Locate the cell with the specified text and output its [X, Y] center coordinate. 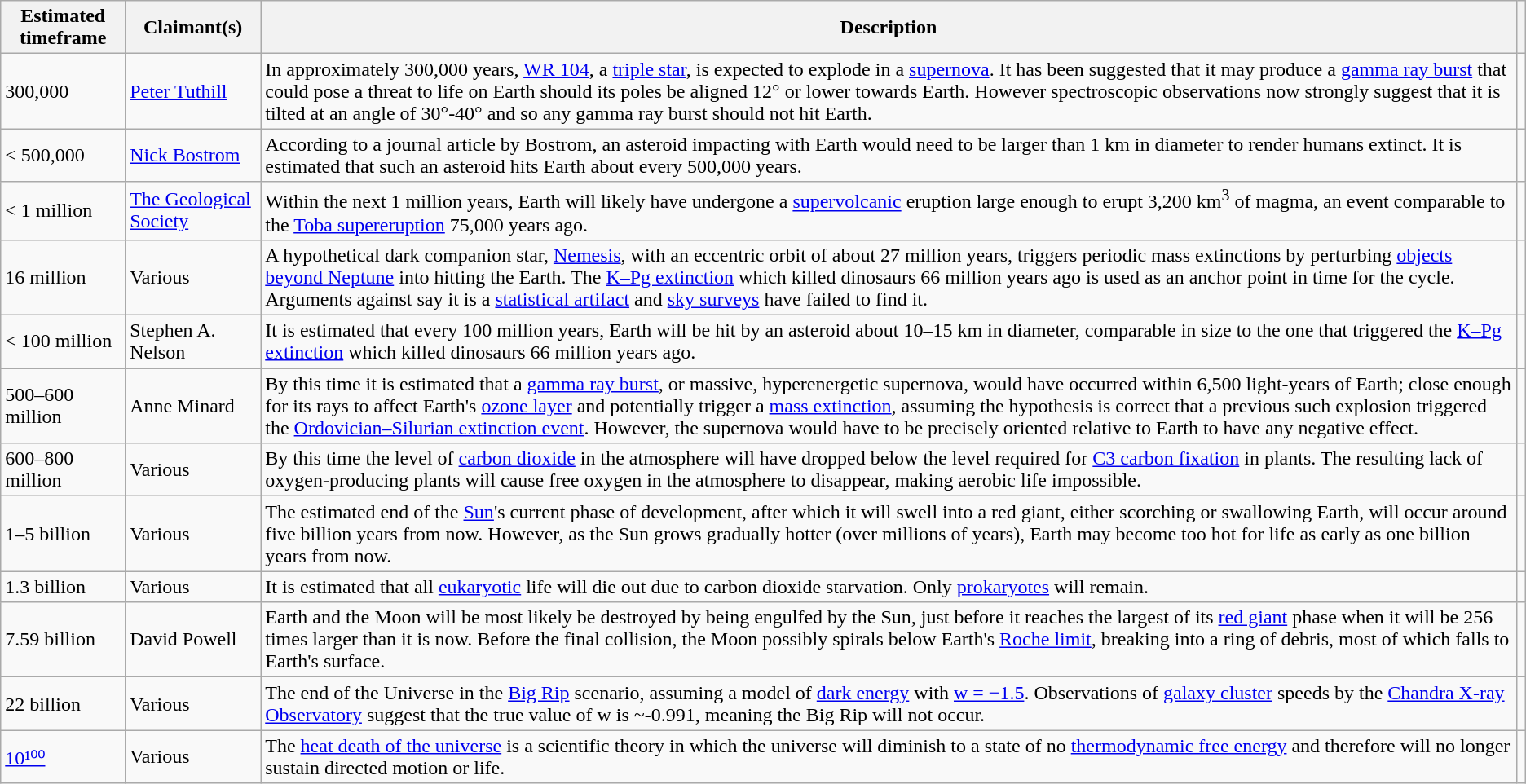
Nick Bostrom [193, 155]
Claimant(s) [193, 28]
7.59 billion [64, 640]
< 1 million [64, 211]
10¹⁰⁰ [64, 756]
1–5 billion [64, 534]
16 million [64, 277]
600–800 million [64, 469]
Description [889, 28]
Stephen A. Nelson [193, 342]
22 billion [64, 704]
The Geological Society [193, 211]
David Powell [193, 640]
1.3 billion [64, 587]
500–600 million [64, 406]
< 500,000 [64, 155]
Anne Minard [193, 406]
Peter Tuthill [193, 91]
300,000 [64, 91]
< 100 million [64, 342]
Estimated timeframe [64, 28]
It is estimated that all eukaryotic life will die out due to carbon dioxide starvation. Only prokaryotes will remain. [889, 587]
